Pinpoint the cell where the given text exists, returning its (x, y) midpoint coordinate. 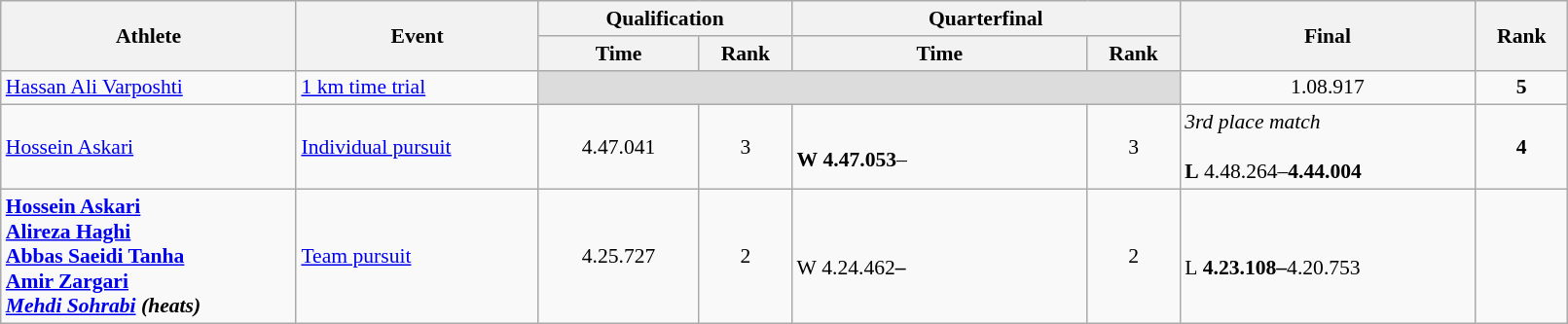
Quarterfinal (985, 18)
L 4.23.108–4.20.753 (1328, 257)
5 (1522, 88)
Team pursuit (417, 257)
Event (417, 35)
4.47.041 (619, 148)
Hossein Askari (149, 148)
Final (1328, 35)
Individual pursuit (417, 148)
4.25.727 (619, 257)
1.08.917 (1328, 88)
3rd place matchL 4.48.264–4.44.004 (1328, 148)
Athlete (149, 35)
Hossein AskariAlireza HaghiAbbas Saeidi TanhaAmir ZargariMehdi Sohrabi (heats) (149, 257)
W 4.47.053– (939, 148)
W 4.24.462– (939, 257)
1 km time trial (417, 88)
Qualification (666, 18)
4 (1522, 148)
Hassan Ali Varposhti (149, 88)
